From the cell containing the given text, extract its center point as [x, y] coordinate. 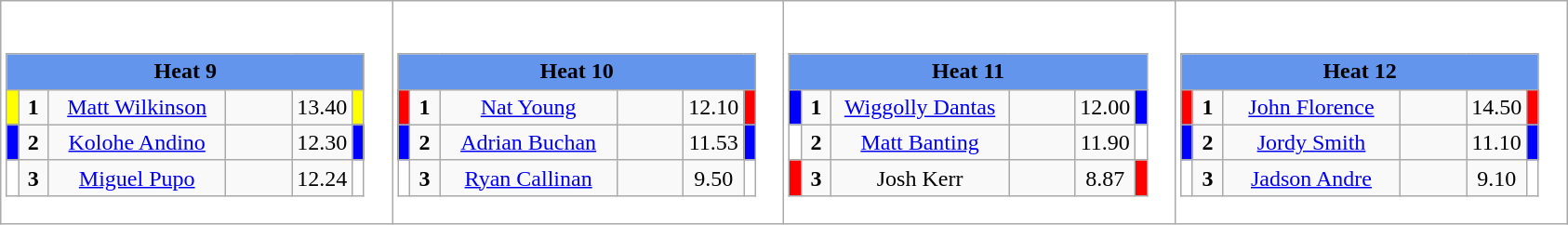
9.50 [714, 178]
11.10 [1497, 142]
9.10 [1497, 178]
Wiggolly Dantas [921, 107]
Ryan Callinan [528, 178]
Nat Young [528, 107]
Jadson Andre [1311, 178]
Heat 12 [1360, 72]
Adrian Buchan [528, 142]
13.40 [322, 107]
Heat 10 1 Nat Young 12.10 2 Adrian Buchan 11.53 3 Ryan Callinan 9.50 [588, 112]
12.00 [1105, 107]
Jordy Smith [1311, 142]
Heat 11 [968, 72]
Kolohe Andino [138, 142]
Heat 10 [577, 72]
Heat 9 1 Matt Wilkinson 13.40 2 Kolohe Andino 12.30 3 Miguel Pupo 12.24 [197, 112]
Matt Banting [921, 142]
Heat 12 1 John Florence 14.50 2 Jordy Smith 11.10 3 Jadson Andre 9.10 [1371, 112]
12.10 [714, 107]
11.90 [1105, 142]
8.87 [1105, 178]
12.24 [322, 178]
Heat 9 [185, 72]
Heat 11 1 Wiggolly Dantas 12.00 2 Matt Banting 11.90 3 Josh Kerr 8.87 [980, 112]
Miguel Pupo [138, 178]
11.53 [714, 142]
John Florence [1311, 107]
Josh Kerr [921, 178]
12.30 [322, 142]
14.50 [1497, 107]
Matt Wilkinson [138, 107]
